Pinpoint the cell where the given text exists, returning its [x, y] midpoint coordinate. 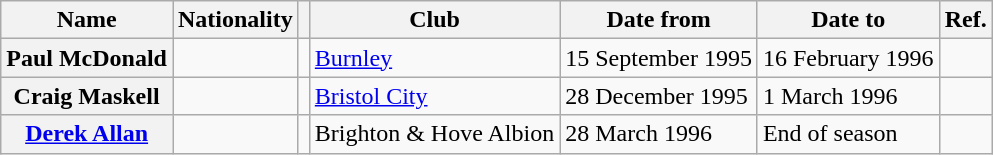
Paul McDonald [87, 58]
16 February 1996 [848, 58]
15 September 1995 [659, 58]
Nationality [235, 20]
Date from [659, 20]
Ref. [966, 20]
Date to [848, 20]
Brighton & Hove Albion [434, 134]
Bristol City [434, 96]
Derek Allan [87, 134]
28 March 1996 [659, 134]
28 December 1995 [659, 96]
End of season [848, 134]
Club [434, 20]
Craig Maskell [87, 96]
1 March 1996 [848, 96]
Name [87, 20]
Burnley [434, 58]
